Extract the (X, Y) coordinate from the center of the cell holding the provided text.  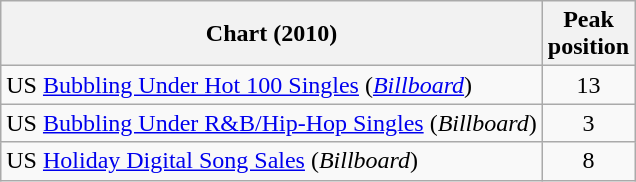
Chart (2010) (272, 34)
US Holiday Digital Song Sales (Billboard) (272, 161)
8 (588, 161)
US Bubbling Under Hot 100 Singles (Billboard) (272, 85)
3 (588, 123)
Peakposition (588, 34)
13 (588, 85)
US Bubbling Under R&B/Hip-Hop Singles (Billboard) (272, 123)
